Return (x, y) of the center of cell containing provided text 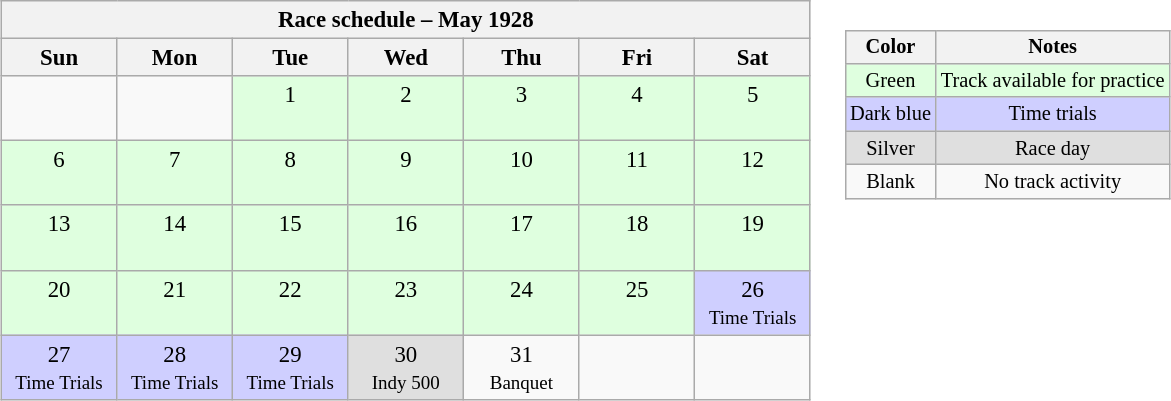
4 (637, 108)
3 (522, 108)
14 (175, 238)
Fri (637, 58)
Dark blue (890, 114)
No track activity (1053, 182)
1 (290, 108)
9 (406, 174)
13 (59, 238)
5 (753, 108)
Blank (890, 182)
Sat (753, 58)
26Time Trials (753, 302)
27Time Trials (59, 368)
20 (59, 302)
Race day (1053, 148)
2 (406, 108)
Race schedule – May 1928 (406, 20)
18 (637, 238)
Sun (59, 58)
31Banquet (522, 368)
Tue (290, 58)
19 (753, 238)
Mon (175, 58)
7 (175, 174)
Time trials (1053, 114)
Silver (890, 148)
30Indy 500 (406, 368)
Track available for practice (1053, 81)
Notes (1053, 47)
29Time Trials (290, 368)
22 (290, 302)
21 (175, 302)
Color (890, 47)
17 (522, 238)
24 (522, 302)
23 (406, 302)
28Time Trials (175, 368)
6 (59, 174)
Thu (522, 58)
Wed (406, 58)
10 (522, 174)
Green (890, 81)
11 (637, 174)
15 (290, 238)
16 (406, 238)
25 (637, 302)
8 (290, 174)
12 (753, 174)
